Identify which cell holds the provided text, then report its [X, Y] central coordinate. 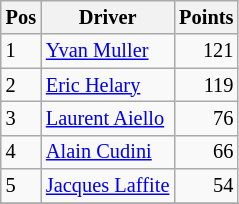
Yvan Muller [108, 51]
4 [21, 152]
1 [21, 51]
54 [206, 186]
5 [21, 186]
Eric Helary [108, 85]
Laurent Aiello [108, 118]
76 [206, 118]
119 [206, 85]
Driver [108, 17]
Alain Cudini [108, 152]
66 [206, 152]
3 [21, 118]
Jacques Laffite [108, 186]
Pos [21, 17]
121 [206, 51]
2 [21, 85]
Points [206, 17]
